Provide the [x, y] coordinate of the cell's center where the given text is located.  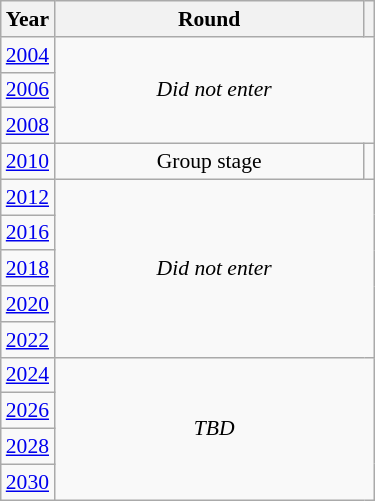
2030 [28, 482]
2012 [28, 197]
2020 [28, 304]
2010 [28, 162]
Year [28, 19]
2016 [28, 233]
2024 [28, 375]
2028 [28, 447]
2008 [28, 126]
2006 [28, 90]
2026 [28, 411]
Group stage [209, 162]
Round [209, 19]
2022 [28, 340]
TBD [214, 428]
2018 [28, 269]
2004 [28, 55]
